Output the (X, Y) coordinate of the center of the cell containing the given text.  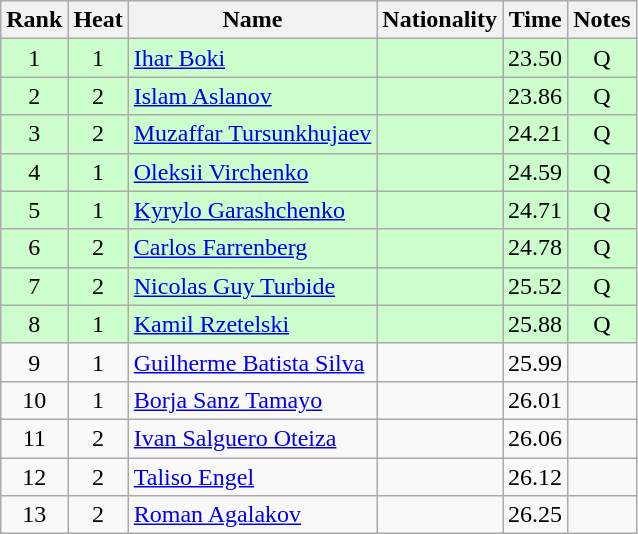
Kyrylo Garashchenko (252, 210)
Notes (602, 20)
Time (536, 20)
Oleksii Virchenko (252, 172)
Nationality (440, 20)
7 (34, 286)
Ivan Salguero Oteiza (252, 438)
24.71 (536, 210)
Rank (34, 20)
Taliso Engel (252, 477)
8 (34, 324)
Kamil Rzetelski (252, 324)
6 (34, 248)
26.01 (536, 400)
3 (34, 134)
24.59 (536, 172)
11 (34, 438)
10 (34, 400)
25.99 (536, 362)
24.21 (536, 134)
12 (34, 477)
13 (34, 515)
25.52 (536, 286)
Carlos Farrenberg (252, 248)
25.88 (536, 324)
Heat (98, 20)
23.50 (536, 58)
Islam Aslanov (252, 96)
Guilherme Batista Silva (252, 362)
26.25 (536, 515)
26.12 (536, 477)
Borja Sanz Tamayo (252, 400)
Ihar Boki (252, 58)
Name (252, 20)
23.86 (536, 96)
4 (34, 172)
Nicolas Guy Turbide (252, 286)
Roman Agalakov (252, 515)
26.06 (536, 438)
Muzaffar Tursunkhujaev (252, 134)
5 (34, 210)
9 (34, 362)
24.78 (536, 248)
